Return (X, Y) of the center of cell containing provided text 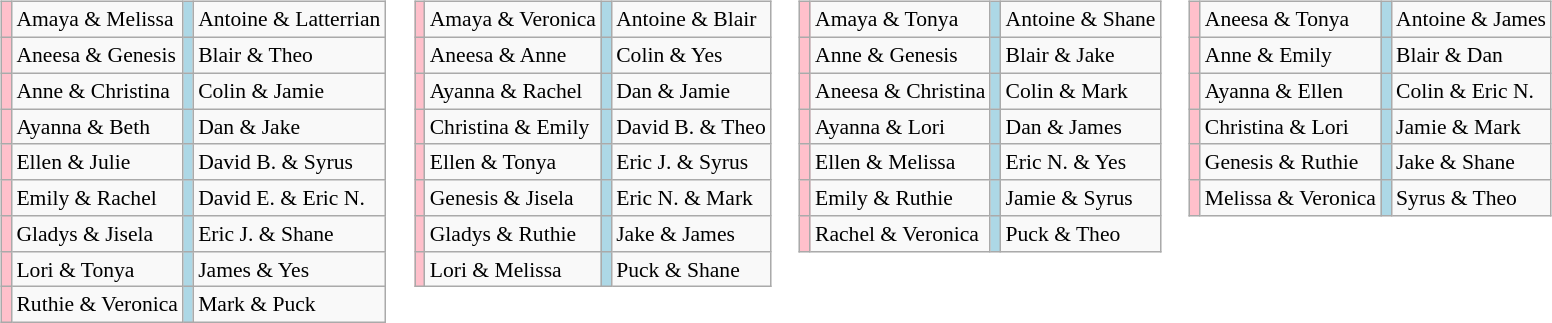
Ellen & Julie (97, 162)
Blair & Theo (289, 55)
Christina & Lori (1290, 127)
David B. & Syrus (289, 162)
Emily & Ruthie (900, 198)
Colin & Jamie (289, 91)
Ayanna & Rachel (513, 91)
David E. & Eric N. (289, 198)
Ellen & Melissa (900, 162)
Blair & Jake (1081, 55)
Antoine & James (1471, 20)
James & Yes (289, 269)
Amaya & Melissa (97, 20)
Genesis & Ruthie (1290, 162)
Syrus & Theo (1471, 198)
Dan & James (1081, 127)
Colin & Eric N. (1471, 91)
Ayanna & Ellen (1290, 91)
Jamie & Mark (1471, 127)
Ayanna & Beth (97, 127)
Eric N. & Mark (691, 198)
Ayanna & Lori (900, 127)
Mark & Puck (289, 305)
Gladys & Ruthie (513, 234)
Colin & Yes (691, 55)
Dan & Jake (289, 127)
Anne & Genesis (900, 55)
Aneesa & Tonya (1290, 20)
Christina & Emily (513, 127)
Ellen & Tonya (513, 162)
Eric J. & Syrus (691, 162)
Eric J. & Shane (289, 234)
Jake & Shane (1471, 162)
Aneesa & Anne (513, 55)
Jake & James (691, 234)
Emily & Rachel (97, 198)
Antoine & Latterrian (289, 20)
Gladys & Jisela (97, 234)
Melissa & Veronica (1290, 198)
Puck & Shane (691, 269)
Antoine & Blair (691, 20)
Lori & Melissa (513, 269)
Colin & Mark (1081, 91)
Eric N. & Yes (1081, 162)
Lori & Tonya (97, 269)
Anne & Emily (1290, 55)
Aneesa & Christina (900, 91)
Blair & Dan (1471, 55)
Amaya & Tonya (900, 20)
Genesis & Jisela (513, 198)
Aneesa & Genesis (97, 55)
Amaya & Veronica (513, 20)
Anne & Christina (97, 91)
David B. & Theo (691, 127)
Puck & Theo (1081, 234)
Dan & Jamie (691, 91)
Rachel & Veronica (900, 234)
Jamie & Syrus (1081, 198)
Ruthie & Veronica (97, 305)
Antoine & Shane (1081, 20)
